Find where the given text appears and provide that cell's center as (X, Y) coordinate. 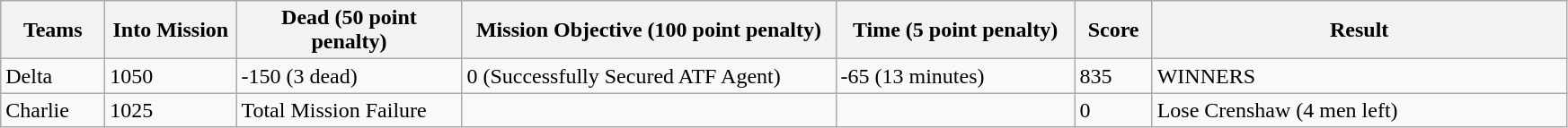
Time (5 point penalty) (955, 30)
Total Mission Failure (349, 110)
Score (1113, 30)
0 (Successfully Secured ATF Agent) (649, 76)
WINNERS (1359, 76)
Dead (50 point penalty) (349, 30)
Charlie (53, 110)
Mission Objective (100 point penalty) (649, 30)
-65 (13 minutes) (955, 76)
-150 (3 dead) (349, 76)
Into Mission (171, 30)
Delta (53, 76)
0 (1113, 110)
835 (1113, 76)
Teams (53, 30)
Lose Crenshaw (4 men left) (1359, 110)
Result (1359, 30)
1050 (171, 76)
1025 (171, 110)
